Return (X, Y) of the center of cell containing provided text 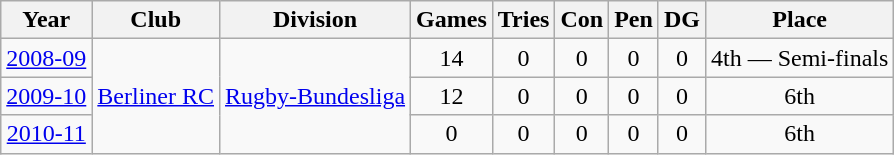
Place (799, 20)
Year (46, 20)
DG (682, 20)
2010-11 (46, 134)
12 (452, 96)
14 (452, 58)
Pen (634, 20)
Berliner RC (156, 96)
Club (156, 20)
2009-10 (46, 96)
Division (316, 20)
Games (452, 20)
2008-09 (46, 58)
Con (582, 20)
Tries (524, 20)
Rugby-Bundesliga (316, 96)
4th — Semi-finals (799, 58)
